Extract the [X, Y] coordinate from the center of the cell holding the provided text.  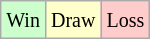
Win [24, 20]
Loss [126, 20]
Draw [72, 20]
